Extract the (x, y) coordinate from the center of the cell holding the provided text.  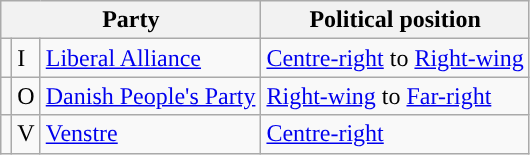
Liberal Alliance (150, 58)
Right-wing to Far-right (395, 96)
Political position (395, 20)
Centre-right to Right-wing (395, 58)
Party (131, 20)
I (26, 58)
Danish People's Party (150, 96)
V (26, 134)
Venstre (150, 134)
O (26, 96)
Centre-right (395, 134)
